Scan for the cell matching the given text and deliver its [x, y] coordinate at center. 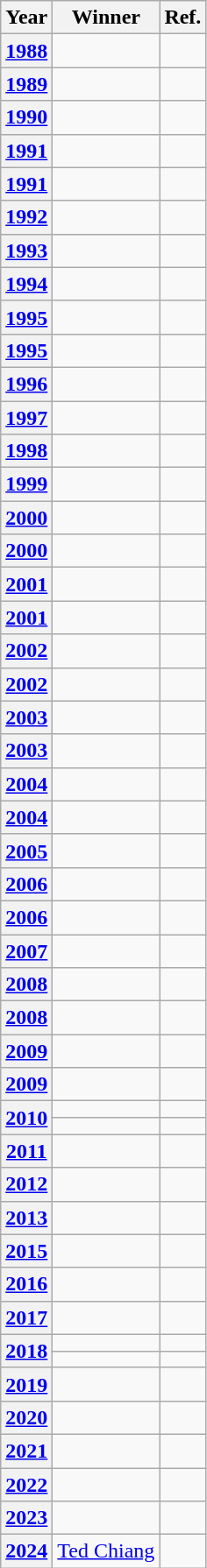
2022 [26, 1485]
2011 [26, 1151]
2016 [26, 1284]
1989 [26, 84]
2010 [26, 1118]
2013 [26, 1218]
2015 [26, 1251]
Ted Chiang [106, 1551]
2007 [26, 950]
2020 [26, 1417]
1988 [26, 51]
2017 [26, 1317]
1990 [26, 117]
2023 [26, 1518]
Ref. [182, 18]
1996 [26, 384]
Winner [106, 18]
2024 [26, 1551]
1999 [26, 484]
Year [26, 18]
2012 [26, 1184]
2019 [26, 1384]
1997 [26, 418]
1998 [26, 451]
1993 [26, 251]
2021 [26, 1451]
1992 [26, 217]
2018 [26, 1351]
1994 [26, 284]
2005 [26, 851]
